From the cell containing the given text, extract its center point as [X, Y] coordinate. 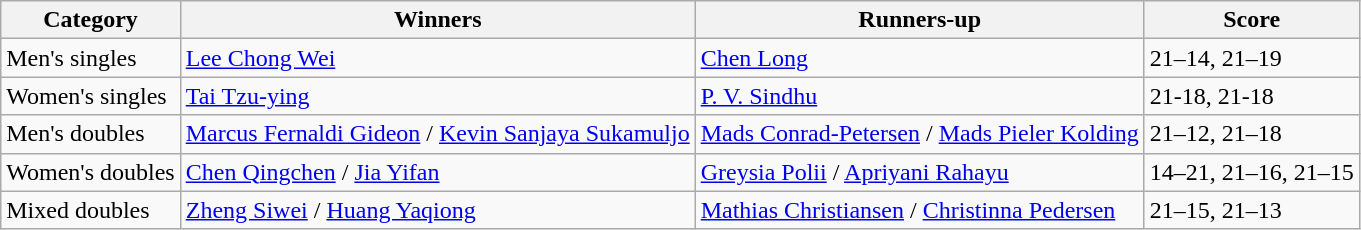
21–14, 21–19 [1252, 58]
Mixed doubles [90, 210]
Category [90, 20]
Women's doubles [90, 172]
Tai Tzu-ying [438, 96]
Score [1252, 20]
Chen Long [920, 58]
Zheng Siwei / Huang Yaqiong [438, 210]
Chen Qingchen / Jia Yifan [438, 172]
Mads Conrad-Petersen / Mads Pieler Kolding [920, 134]
Women's singles [90, 96]
Men's doubles [90, 134]
Greysia Polii / Apriyani Rahayu [920, 172]
P. V. Sindhu [920, 96]
Winners [438, 20]
21-18, 21-18 [1252, 96]
Runners-up [920, 20]
14–21, 21–16, 21–15 [1252, 172]
21–12, 21–18 [1252, 134]
Marcus Fernaldi Gideon / Kevin Sanjaya Sukamuljo [438, 134]
Men's singles [90, 58]
21–15, 21–13 [1252, 210]
Lee Chong Wei [438, 58]
Mathias Christiansen / Christinna Pedersen [920, 210]
